Identify which cell holds the provided text, then report its (x, y) central coordinate. 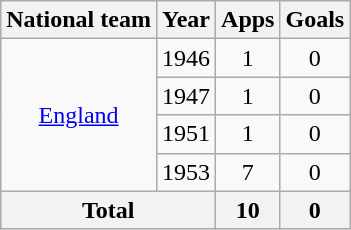
Total (108, 210)
England (79, 115)
Goals (315, 20)
1953 (186, 172)
10 (248, 210)
7 (248, 172)
National team (79, 20)
1946 (186, 58)
1951 (186, 134)
Year (186, 20)
1947 (186, 96)
Apps (248, 20)
